Output the [x, y] coordinate of the center of the cell containing the given text.  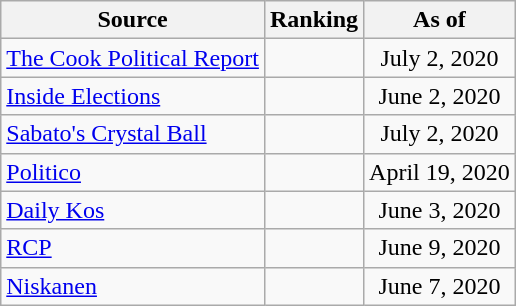
Inside Elections [133, 96]
April 19, 2020 [440, 172]
Sabato's Crystal Ball [133, 134]
RCP [133, 248]
Politico [133, 172]
Niskanen [133, 286]
June 7, 2020 [440, 286]
Daily Kos [133, 210]
The Cook Political Report [133, 58]
As of [440, 20]
Source [133, 20]
June 9, 2020 [440, 248]
June 2, 2020 [440, 96]
Ranking [314, 20]
June 3, 2020 [440, 210]
